Pinpoint the cell where the given text exists, returning its [X, Y] midpoint coordinate. 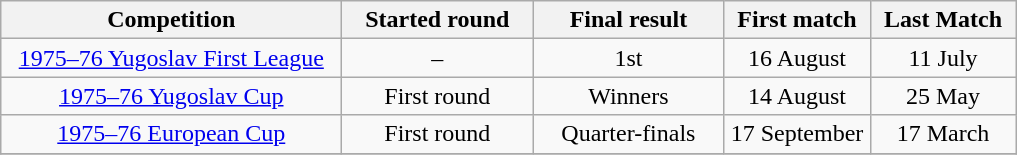
First match [797, 20]
1975–76 Yugoslav First League [172, 58]
– [438, 58]
Last Match [943, 20]
11 July [943, 58]
1st [628, 58]
Final result [628, 20]
Started round [438, 20]
Competition [172, 20]
Winners [628, 96]
1975–76 European Cup [172, 134]
17 March [943, 134]
25 May [943, 96]
16 August [797, 58]
14 August [797, 96]
1975–76 Yugoslav Cup [172, 96]
17 September [797, 134]
Quarter-finals [628, 134]
